Scan for the cell matching the given text and deliver its [X, Y] coordinate at center. 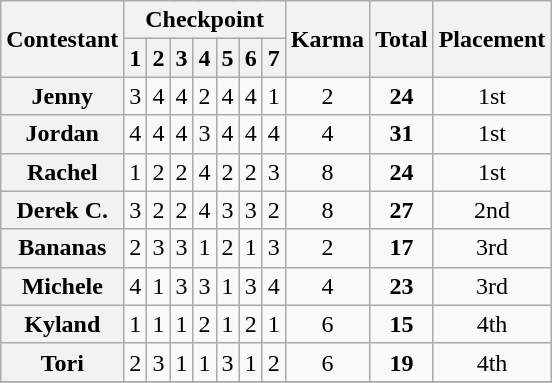
Checkpoint [204, 20]
Rachel [62, 172]
Kyland [62, 324]
17 [402, 248]
Michele [62, 286]
Jordan [62, 134]
23 [402, 286]
31 [402, 134]
Total [402, 39]
Placement [492, 39]
15 [402, 324]
2nd [492, 210]
Karma [327, 39]
Bananas [62, 248]
Derek C. [62, 210]
19 [402, 362]
7 [274, 58]
Contestant [62, 39]
5 [228, 58]
Tori [62, 362]
Jenny [62, 96]
27 [402, 210]
